Provide the (X, Y) coordinate of the cell's center where the given text is located.  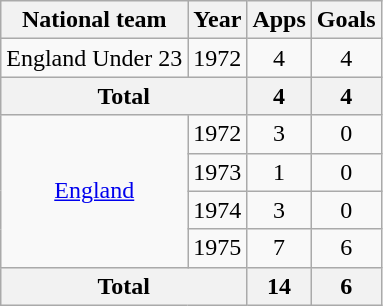
7 (279, 248)
Goals (346, 20)
National team (94, 20)
1 (279, 172)
Apps (279, 20)
1974 (218, 210)
1975 (218, 248)
Year (218, 20)
England (94, 191)
1973 (218, 172)
14 (279, 286)
England Under 23 (94, 58)
